Return the [x, y] coordinate for the center point of the cell that contains the specified text.  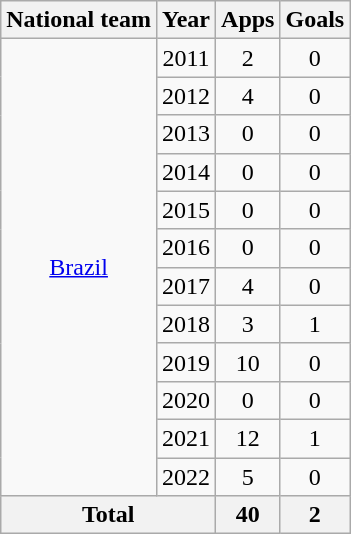
40 [248, 515]
2019 [186, 362]
Goals [315, 20]
2013 [186, 134]
Total [108, 515]
5 [248, 477]
Apps [248, 20]
2011 [186, 58]
2017 [186, 286]
3 [248, 324]
2012 [186, 96]
2016 [186, 248]
Year [186, 20]
Brazil [79, 268]
2015 [186, 210]
2022 [186, 477]
2021 [186, 438]
2020 [186, 400]
10 [248, 362]
12 [248, 438]
2018 [186, 324]
National team [79, 20]
2014 [186, 172]
